Find where the given text appears and provide that cell's center as (X, Y) coordinate. 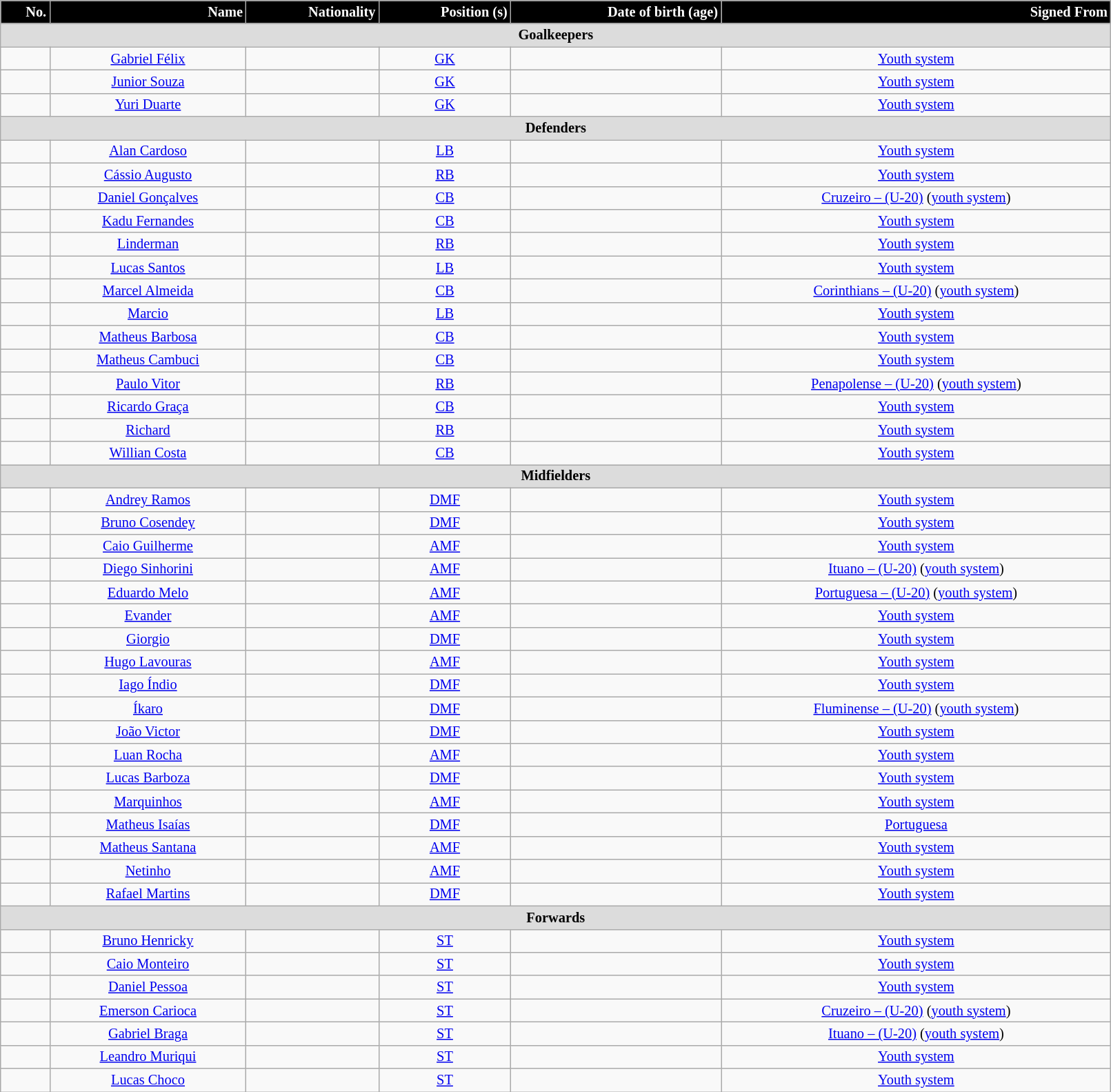
Marcio (148, 314)
Alan Cardoso (148, 151)
Marquinhos (148, 802)
João Victor (148, 732)
Defenders (556, 128)
Midfielders (556, 476)
Corinthians – (U-20) (youth system) (916, 290)
Eduardo Melo (148, 593)
Daniel Pessoa (148, 987)
Daniel Gonçalves (148, 198)
Andrey Ramos (148, 499)
Bruno Cosendey (148, 523)
Luan Rocha (148, 755)
Evander (148, 615)
Cássio Augusto (148, 175)
Willian Costa (148, 453)
Íkaro (148, 708)
Name (148, 12)
Matheus Barbosa (148, 337)
Signed From (916, 12)
Forwards (556, 917)
Penapolense – (U-20) (youth system) (916, 384)
Iago Índio (148, 685)
Junior Souza (148, 81)
Gabriel Félix (148, 59)
Matheus Isaías (148, 824)
Emerson Carioca (148, 1011)
No. (25, 12)
Richard (148, 430)
Date of birth (age) (617, 12)
Linderman (148, 244)
Fluminense – (U-20) (youth system) (916, 708)
Nationality (312, 12)
Caio Guilherme (148, 546)
Gabriel Braga (148, 1033)
Lucas Barboza (148, 778)
Yuri Duarte (148, 105)
Portuguesa (916, 824)
Giorgio (148, 639)
Ricardo Graça (148, 406)
Goalkeepers (556, 35)
Leandro Muriqui (148, 1057)
Marcel Almeida (148, 290)
Matheus Cambuci (148, 360)
Lucas Santos (148, 268)
Bruno Henricky (148, 941)
Paulo Vitor (148, 384)
Portuguesa – (U-20) (youth system) (916, 593)
Lucas Choco (148, 1080)
Diego Sinhorini (148, 569)
Netinho (148, 871)
Hugo Lavouras (148, 662)
Matheus Santana (148, 848)
Caio Monteiro (148, 964)
Position (s) (444, 12)
Rafael Martins (148, 894)
Kadu Fernandes (148, 221)
